Return the [X, Y] coordinate for the center point of the cell that contains the specified text.  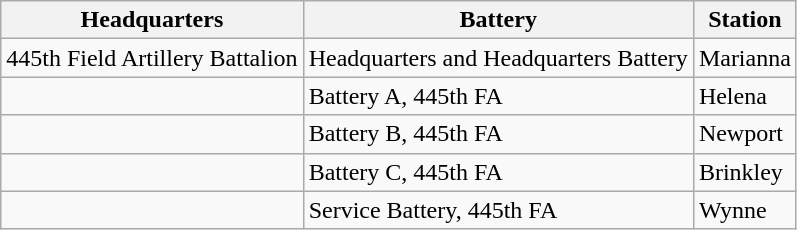
Battery [498, 20]
Battery C, 445th FA [498, 172]
Station [744, 20]
Battery B, 445th FA [498, 134]
Newport [744, 134]
Headquarters [152, 20]
Marianna [744, 58]
Battery A, 445th FA [498, 96]
Service Battery, 445th FA [498, 210]
Helena [744, 96]
445th Field Artillery Battalion [152, 58]
Wynne [744, 210]
Headquarters and Headquarters Battery [498, 58]
Brinkley [744, 172]
